From the cell containing the given text, extract its center point as [x, y] coordinate. 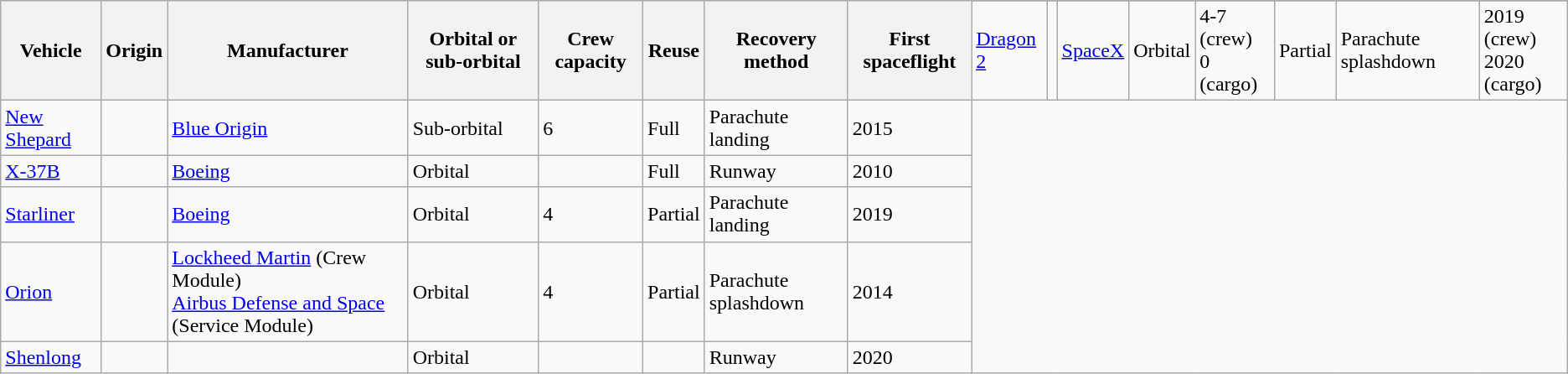
Sub-orbital [472, 127]
4-7 (crew) 0 (cargo) [1235, 50]
Lockheed Martin (Crew Module) Airbus Defense and Space (Service Module) [288, 292]
SpaceX [1093, 50]
Origin [134, 50]
2015 [910, 127]
Manufacturer [288, 50]
Dragon 2 [1010, 50]
Orbital or sub-orbital [472, 50]
Vehicle [51, 50]
2019 (crew) 2020 (cargo) [1523, 50]
Starliner [51, 215]
Reuse [674, 50]
Shenlong [51, 357]
2014 [910, 292]
X-37B [51, 171]
Blue Origin [288, 127]
Recovery method [776, 50]
2019 [910, 215]
New Shepard [51, 127]
2010 [910, 171]
Orion [51, 292]
First spaceflight [910, 50]
Crew capacity [591, 50]
6 [591, 127]
2020 [910, 357]
